Extract the [X, Y] coordinate from the center of the cell holding the provided text.  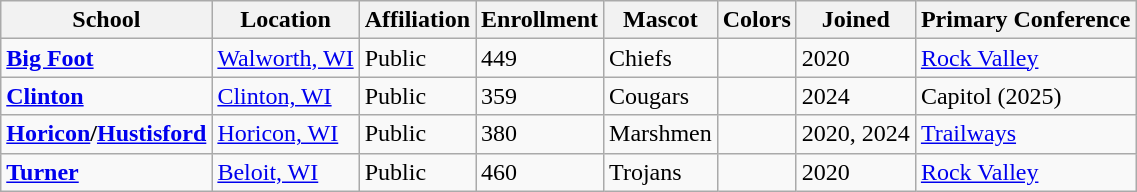
Horicon/Hustisford [106, 134]
Turner [106, 172]
359 [540, 96]
Primary Conference [1026, 20]
Mascot [661, 20]
Enrollment [540, 20]
Affiliation [417, 20]
Big Foot [106, 58]
2024 [856, 96]
Clinton, WI [286, 96]
2020, 2024 [856, 134]
Clinton [106, 96]
Cougars [661, 96]
Trailways [1026, 134]
Beloit, WI [286, 172]
449 [540, 58]
Marshmen [661, 134]
Location [286, 20]
School [106, 20]
Horicon, WI [286, 134]
Walworth, WI [286, 58]
380 [540, 134]
Chiefs [661, 58]
Trojans [661, 172]
Joined [856, 20]
460 [540, 172]
Capitol (2025) [1026, 96]
Colors [756, 20]
